Search for the cell housing the specified text and yield its [X, Y] center coordinate. 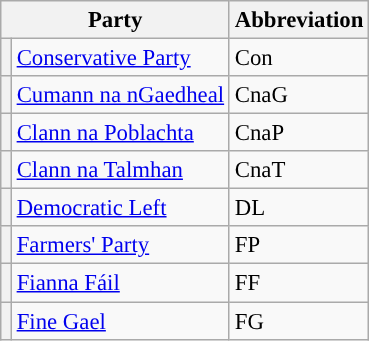
Party [116, 20]
CnaT [298, 170]
Democratic Left [120, 208]
FG [298, 321]
Clann na Talmhan [120, 170]
Fianna Fáil [120, 283]
Abbreviation [298, 20]
Con [298, 58]
Farmers' Party [120, 245]
FP [298, 245]
DL [298, 208]
CnaP [298, 133]
Clann na Poblachta [120, 133]
CnaG [298, 95]
FF [298, 283]
Cumann na nGaedheal [120, 95]
Conservative Party [120, 58]
Fine Gael [120, 321]
